Return (X, Y) of the center of cell containing provided text 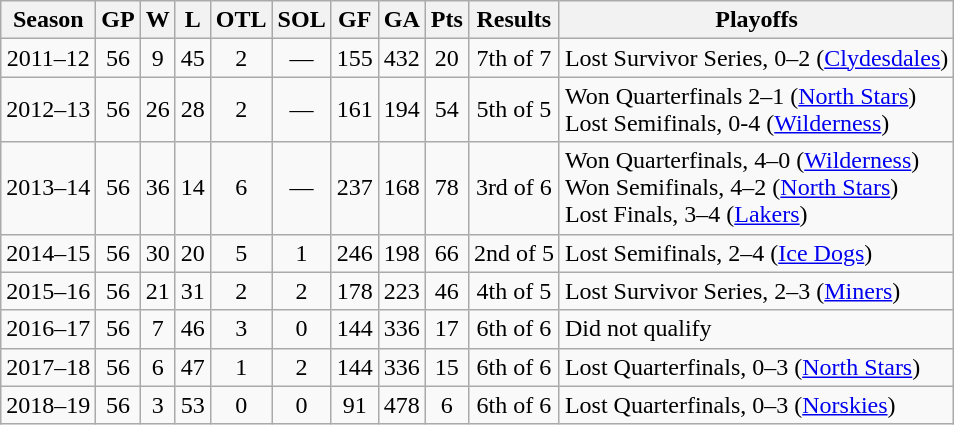
Results (514, 20)
161 (354, 110)
66 (446, 253)
OTL (241, 20)
Playoffs (756, 20)
Lost Quarterfinals, 0–3 (Norskies) (756, 405)
178 (354, 291)
Won Quarterfinals, 4–0 (Wilderness)Won Semifinals, 4–2 (North Stars)Lost Finals, 3–4 (Lakers) (756, 188)
223 (402, 291)
155 (354, 58)
GA (402, 20)
194 (402, 110)
2014–15 (48, 253)
53 (192, 405)
7th of 7 (514, 58)
246 (354, 253)
Did not qualify (756, 329)
2017–18 (48, 367)
2015–16 (48, 291)
9 (158, 58)
Won Quarterfinals 2–1 (North Stars)Lost Semifinals, 0-4 (Wilderness) (756, 110)
4th of 5 (514, 291)
2011–12 (48, 58)
5th of 5 (514, 110)
3rd of 6 (514, 188)
Season (48, 20)
47 (192, 367)
28 (192, 110)
26 (158, 110)
5 (241, 253)
SOL (302, 20)
7 (158, 329)
2016–17 (48, 329)
Lost Survivor Series, 2–3 (Miners) (756, 291)
Pts (446, 20)
17 (446, 329)
36 (158, 188)
Lost Quarterfinals, 0–3 (North Stars) (756, 367)
168 (402, 188)
Lost Survivor Series, 0–2 (Clydesdales) (756, 58)
GF (354, 20)
2012–13 (48, 110)
14 (192, 188)
237 (354, 188)
Lost Semifinals, 2–4 (Ice Dogs) (756, 253)
45 (192, 58)
91 (354, 405)
L (192, 20)
78 (446, 188)
30 (158, 253)
GP (118, 20)
2018–19 (48, 405)
2nd of 5 (514, 253)
432 (402, 58)
2013–14 (48, 188)
54 (446, 110)
478 (402, 405)
31 (192, 291)
15 (446, 367)
198 (402, 253)
21 (158, 291)
W (158, 20)
